Detect which cell encompasses the target text, then output its [X, Y] center coordinate. 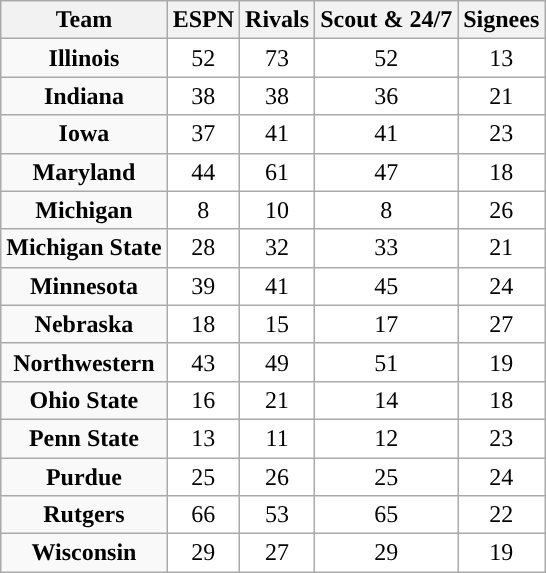
Michigan [84, 210]
65 [386, 515]
37 [203, 134]
10 [278, 210]
22 [502, 515]
36 [386, 96]
61 [278, 172]
Purdue [84, 477]
Wisconsin [84, 553]
Michigan State [84, 248]
43 [203, 362]
Iowa [84, 134]
28 [203, 248]
Illinois [84, 58]
66 [203, 515]
12 [386, 438]
Minnesota [84, 286]
11 [278, 438]
33 [386, 248]
39 [203, 286]
49 [278, 362]
Northwestern [84, 362]
45 [386, 286]
14 [386, 400]
Nebraska [84, 324]
73 [278, 58]
51 [386, 362]
53 [278, 515]
47 [386, 172]
44 [203, 172]
Scout & 24/7 [386, 20]
15 [278, 324]
Maryland [84, 172]
Rivals [278, 20]
17 [386, 324]
Indiana [84, 96]
Team [84, 20]
32 [278, 248]
ESPN [203, 20]
Rutgers [84, 515]
16 [203, 400]
Signees [502, 20]
Penn State [84, 438]
Ohio State [84, 400]
